Detect which cell encompasses the target text, then output its (x, y) center coordinate. 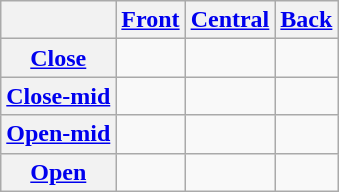
Central (230, 20)
Close-mid (58, 96)
Open-mid (58, 134)
Close (58, 58)
Front (150, 20)
Open (58, 172)
Back (306, 20)
